Locate the cell with the specified text and output its (X, Y) center coordinate. 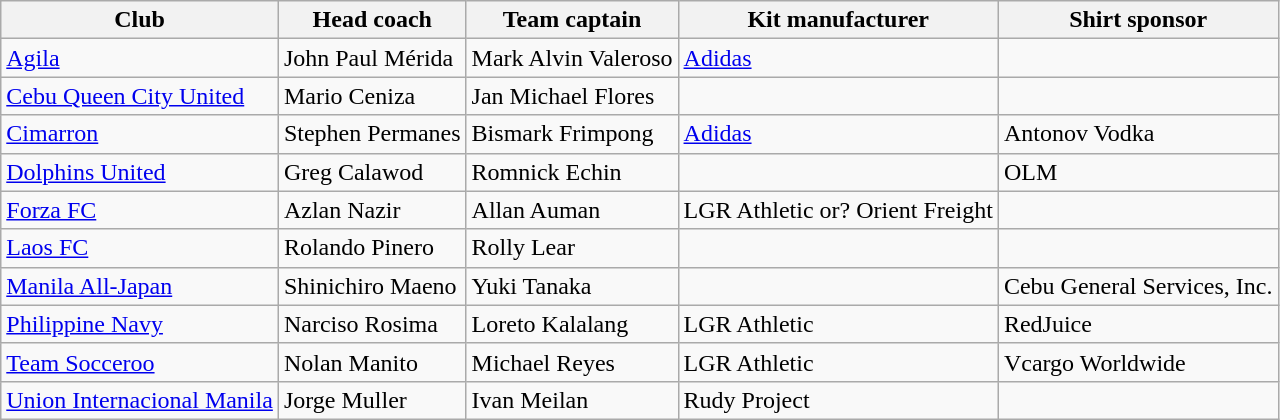
Club (140, 20)
Shinichiro Maeno (372, 286)
John Paul Mérida (372, 58)
Narciso Rosima (372, 324)
Jorge Muller (372, 400)
Head coach (372, 20)
Team Socceroo (140, 362)
Forza FC (140, 210)
Laos FC (140, 248)
Loreto Kalalang (572, 324)
Vcargo Worldwide (1138, 362)
Romnick Echin (572, 172)
Allan Auman (572, 210)
OLM (1138, 172)
Yuki Tanaka (572, 286)
Mark Alvin Valeroso (572, 58)
Greg Calawod (372, 172)
Ivan Meilan (572, 400)
Shirt sponsor (1138, 20)
Dolphins United (140, 172)
Philippine Navy (140, 324)
Cimarron (140, 134)
Union Internacional Manila (140, 400)
Rolando Pinero (372, 248)
Rudy Project (838, 400)
Jan Michael Flores (572, 96)
LGR Athletic or? Orient Freight (838, 210)
RedJuice (1138, 324)
Cebu General Services, Inc. (1138, 286)
Agila (140, 58)
Antonov Vodka (1138, 134)
Stephen Permanes (372, 134)
Cebu Queen City United (140, 96)
Team captain (572, 20)
Kit manufacturer (838, 20)
Azlan Nazir (372, 210)
Mario Ceniza (372, 96)
Nolan Manito (372, 362)
Bismark Frimpong (572, 134)
Michael Reyes (572, 362)
Manila All-Japan (140, 286)
Rolly Lear (572, 248)
